Detect which cell encompasses the target text, then output its (X, Y) center coordinate. 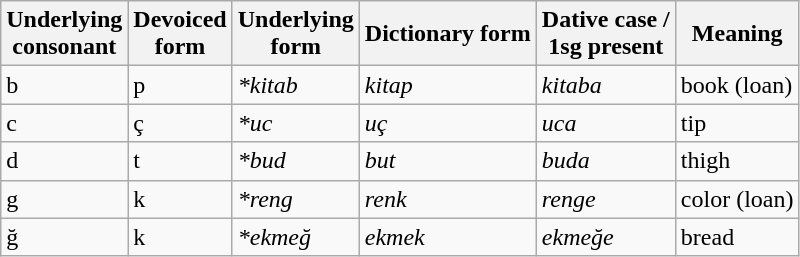
p (180, 85)
Underlying form (296, 34)
renk (448, 199)
bread (737, 237)
*reng (296, 199)
*bud (296, 161)
uç (448, 123)
Dictionary form (448, 34)
d (64, 161)
c (64, 123)
Meaning (737, 34)
uca (606, 123)
g (64, 199)
buda (606, 161)
b (64, 85)
Devoiced form (180, 34)
*uc (296, 123)
Underlying consonant (64, 34)
ç (180, 123)
ekmek (448, 237)
*ekmeğ (296, 237)
color (loan) (737, 199)
book (loan) (737, 85)
tip (737, 123)
ğ (64, 237)
Dative case /1sg present (606, 34)
but (448, 161)
renge (606, 199)
ekmeğe (606, 237)
*kitab (296, 85)
thigh (737, 161)
t (180, 161)
kitaba (606, 85)
kitap (448, 85)
